Search for the cell housing the specified text and yield its (X, Y) center coordinate. 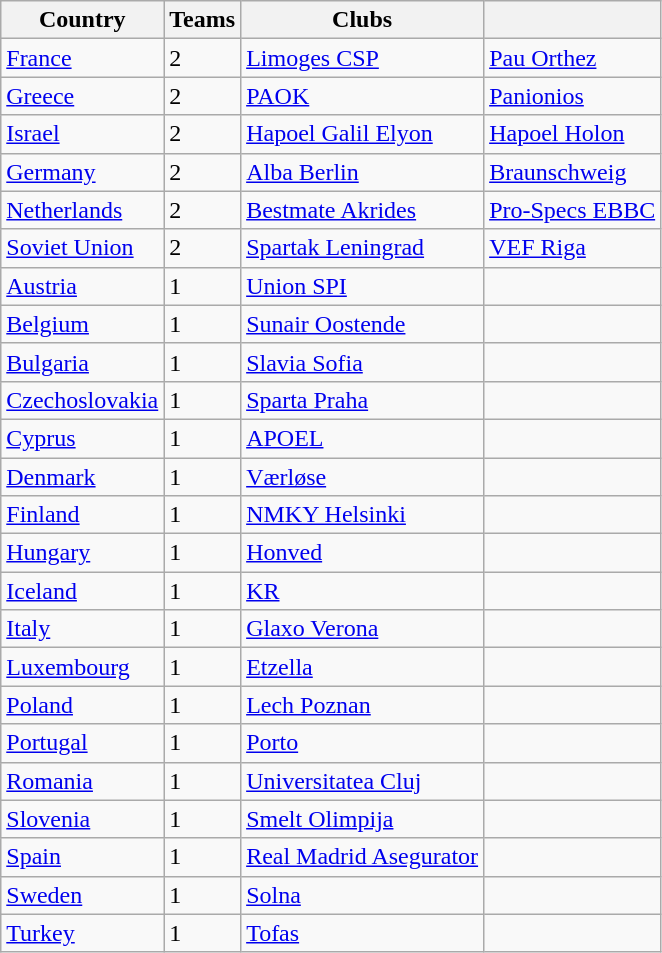
NMKY Helsinki (362, 515)
Sweden (82, 895)
Honved (362, 553)
Romania (82, 781)
Universitatea Cluj (362, 781)
Hapoel Galil Elyon (362, 134)
Cyprus (82, 438)
Hungary (82, 553)
Alba Berlin (362, 172)
Spartak Leningrad (362, 248)
Israel (82, 134)
Belgium (82, 324)
APOEL (362, 438)
Pau Orthez (572, 58)
Germany (82, 172)
Czechoslovakia (82, 400)
Sunair Oostende (362, 324)
Braunschweig (572, 172)
Glaxo Verona (362, 629)
PAOK (362, 96)
Slavia Sofia (362, 362)
Iceland (82, 591)
Denmark (82, 477)
Værløse (362, 477)
Porto (362, 743)
Lech Poznan (362, 705)
Poland (82, 705)
Union SPI (362, 286)
Teams (202, 20)
Smelt Olimpija (362, 819)
Spain (82, 857)
Pro-Specs EBBC (572, 210)
Portugal (82, 743)
Finland (82, 515)
Greece (82, 96)
France (82, 58)
Luxembourg (82, 667)
Slovenia (82, 819)
Hapoel Holon (572, 134)
Turkey (82, 933)
VEF Riga (572, 248)
Country (82, 20)
Panionios (572, 96)
Real Madrid Asegurator (362, 857)
Bulgaria (82, 362)
Austria (82, 286)
Italy (82, 629)
Netherlands (82, 210)
KR (362, 591)
Bestmate Akrides (362, 210)
Tofas (362, 933)
Limoges CSP (362, 58)
Sparta Praha (362, 400)
Etzella (362, 667)
Solna (362, 895)
Soviet Union (82, 248)
Clubs (362, 20)
